Provide the [x, y] coordinate of the cell's center where the given text is located.  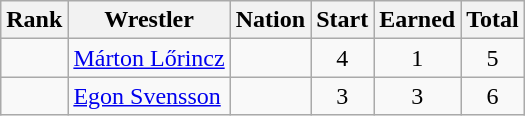
Nation [270, 20]
Start [342, 20]
6 [493, 96]
4 [342, 58]
Earned [418, 20]
5 [493, 58]
Wrestler [149, 20]
Egon Svensson [149, 96]
1 [418, 58]
Márton Lőrincz [149, 58]
Total [493, 20]
Rank [34, 20]
